For the text-containing cell, return its midpoint in [x, y] coordinate format. 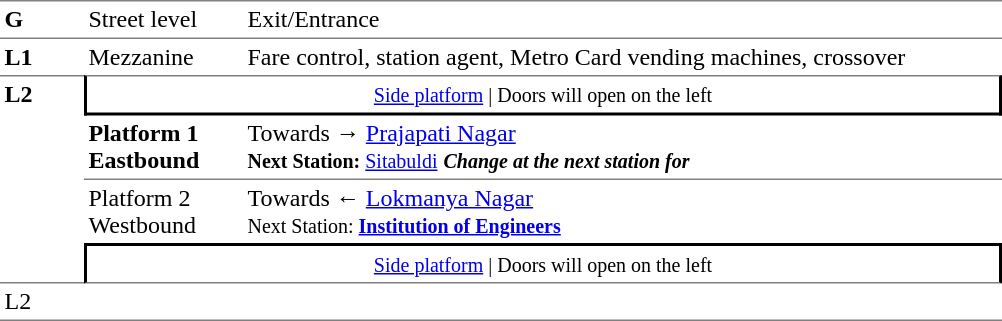
Towards → Prajapati NagarNext Station: Sitabuldi Change at the next station for [622, 148]
Platform 2Westbound [164, 212]
G [42, 20]
L2 [42, 179]
Platform 1Eastbound [164, 148]
Fare control, station agent, Metro Card vending machines, crossover [622, 57]
Exit/Entrance [622, 20]
L1 [42, 57]
Street level [164, 20]
Towards ← Lokmanya NagarNext Station: Institution of Engineers [622, 212]
Mezzanine [164, 57]
